Locate the cell with the specified text and output its [x, y] center coordinate. 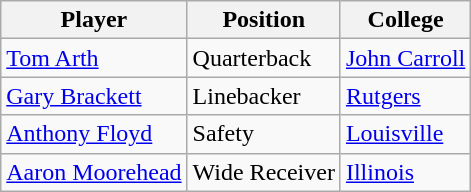
Linebacker [264, 96]
Wide Receiver [264, 172]
Gary Brackett [94, 96]
Aaron Moorehead [94, 172]
Player [94, 20]
Quarterback [264, 58]
Anthony Floyd [94, 134]
Rutgers [405, 96]
Illinois [405, 172]
Tom Arth [94, 58]
John Carroll [405, 58]
Safety [264, 134]
Position [264, 20]
College [405, 20]
Louisville [405, 134]
